Find where the given text appears and provide that cell's center as [X, Y] coordinate. 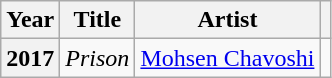
Prison [98, 58]
Mohsen Chavoshi [228, 58]
2017 [30, 58]
Year [30, 20]
Title [98, 20]
Artist [228, 20]
